Extract the (x, y) coordinate from the center of the cell holding the provided text.  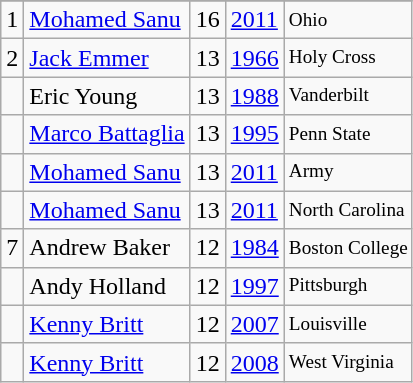
2 (12, 58)
Holy Cross (348, 58)
Pittsburgh (348, 286)
Penn State (348, 134)
North Carolina (348, 210)
West Virginia (348, 362)
1 (12, 20)
16 (208, 20)
Andrew Baker (107, 248)
2008 (254, 362)
Eric Young (107, 96)
Jack Emmer (107, 58)
Boston College (348, 248)
Vanderbilt (348, 96)
1997 (254, 286)
Andy Holland (107, 286)
1984 (254, 248)
1988 (254, 96)
2007 (254, 324)
1966 (254, 58)
7 (12, 248)
1995 (254, 134)
Army (348, 172)
Ohio (348, 20)
Marco Battaglia (107, 134)
Louisville (348, 324)
